For the text-containing cell, return its midpoint in (X, Y) coordinate format. 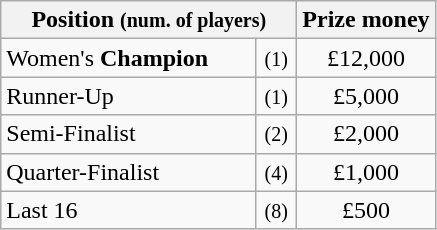
Runner-Up (128, 96)
£5,000 (366, 96)
Semi-Finalist (128, 134)
£500 (366, 210)
£12,000 (366, 58)
Position (num. of players) (149, 20)
Quarter-Finalist (128, 172)
Last 16 (128, 210)
(2) (276, 134)
£2,000 (366, 134)
Women's Champion (128, 58)
Prize money (366, 20)
£1,000 (366, 172)
(8) (276, 210)
(4) (276, 172)
